Locate the cell with the specified text and output its [X, Y] center coordinate. 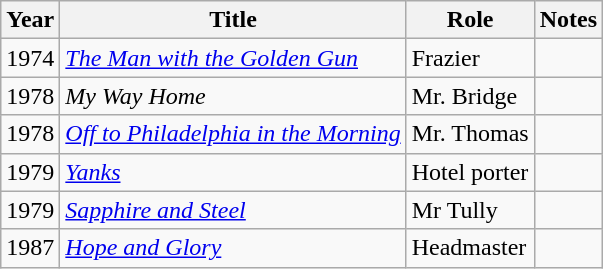
Yanks [233, 172]
The Man with the Golden Gun [233, 58]
Hope and Glory [233, 248]
Mr. Thomas [470, 134]
Mr Tully [470, 210]
Off to Philadelphia in the Morning [233, 134]
My Way Home [233, 96]
1987 [30, 248]
Notes [568, 20]
Headmaster [470, 248]
1974 [30, 58]
Mr. Bridge [470, 96]
Title [233, 20]
Sapphire and Steel [233, 210]
Year [30, 20]
Frazier [470, 58]
Hotel porter [470, 172]
Role [470, 20]
